Scan for the cell matching the given text and deliver its (x, y) coordinate at center. 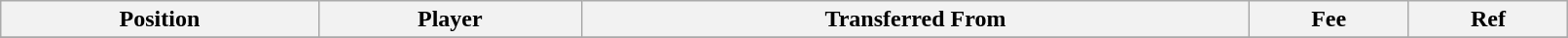
Transferred From (916, 19)
Fee (1329, 19)
Player (450, 19)
Position (160, 19)
Ref (1488, 19)
